Return [X, Y] of the center of cell containing provided text 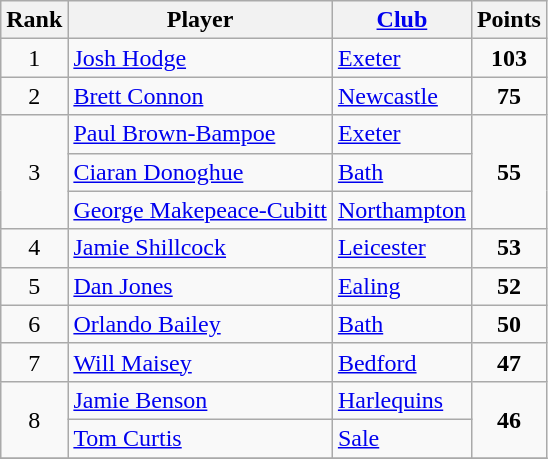
Newcastle [402, 96]
46 [508, 419]
50 [508, 324]
75 [508, 96]
Jamie Benson [200, 400]
Club [402, 20]
Sale [402, 438]
Bedford [402, 362]
Ealing [402, 286]
1 [34, 58]
103 [508, 58]
3 [34, 172]
Points [508, 20]
Jamie Shillcock [200, 248]
Rank [34, 20]
George Makepeace-Cubitt [200, 210]
Harlequins [402, 400]
Player [200, 20]
Dan Jones [200, 286]
7 [34, 362]
4 [34, 248]
52 [508, 286]
55 [508, 172]
Ciaran Donoghue [200, 172]
8 [34, 419]
47 [508, 362]
6 [34, 324]
Will Maisey [200, 362]
2 [34, 96]
53 [508, 248]
Paul Brown-Bampoe [200, 134]
Orlando Bailey [200, 324]
Josh Hodge [200, 58]
Leicester [402, 248]
Brett Connon [200, 96]
Tom Curtis [200, 438]
Northampton [402, 210]
5 [34, 286]
